Provide the [X, Y] coordinate of the cell's center where the given text is located.  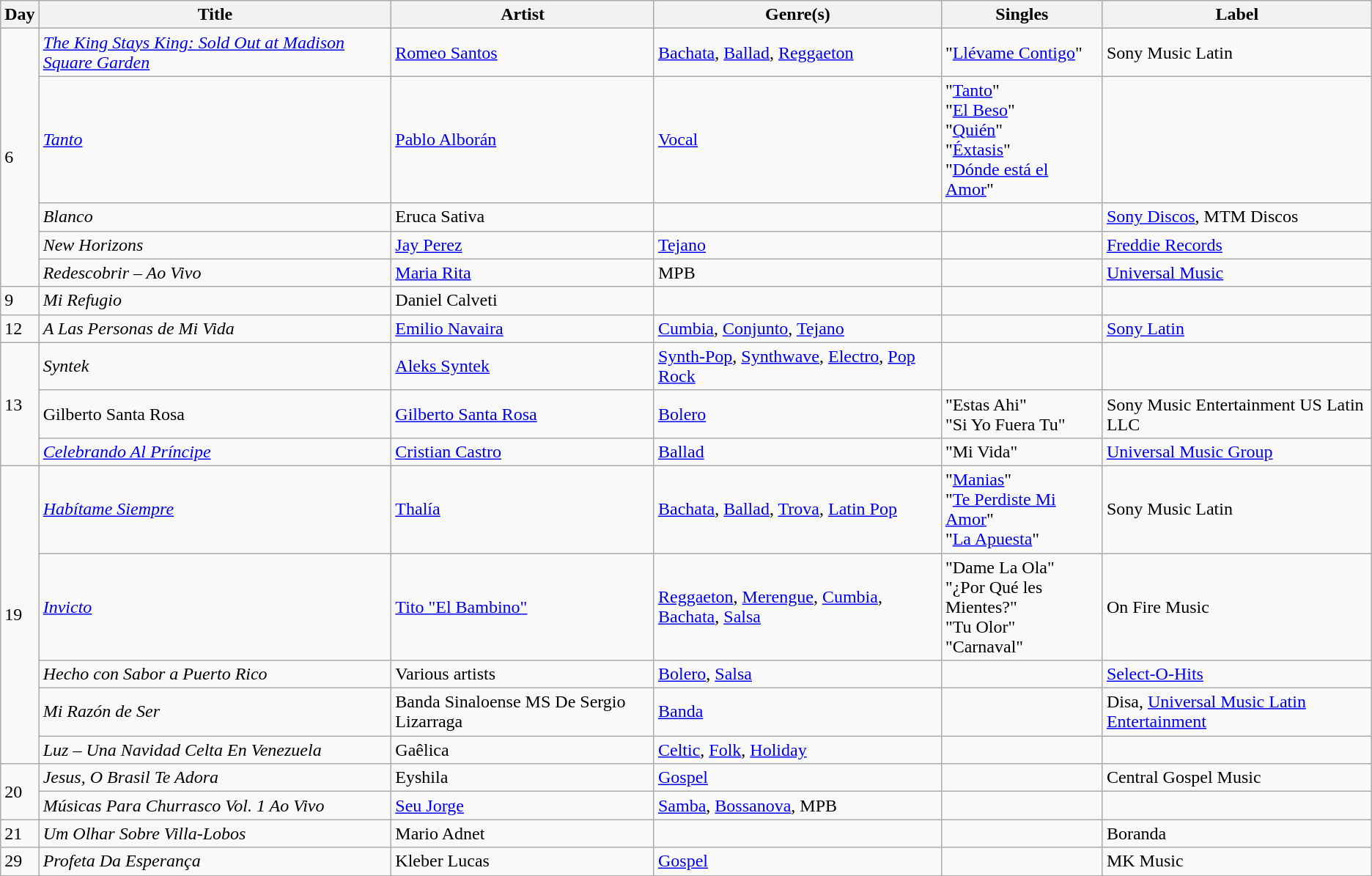
Genre(s) [797, 15]
New Horizons [215, 245]
Freddie Records [1237, 245]
Central Gospel Music [1237, 778]
Artist [523, 15]
Bolero, Salsa [797, 674]
9 [20, 301]
29 [20, 861]
Bachata, Ballad, Trova, Latin Pop [797, 509]
MK Music [1237, 861]
Jesus, O Brasil Te Adora [215, 778]
Title [215, 15]
Singles [1022, 15]
The King Stays King: Sold Out at Madison Square Garden [215, 53]
Tito "El Bambino" [523, 606]
Seu Jorge [523, 806]
Banda [797, 713]
"Estas Ahi""Si Yo Fuera Tu" [1022, 413]
Ballad [797, 452]
"Llévame Contigo" [1022, 53]
Jay Perez [523, 245]
Select-O-Hits [1237, 674]
20 [20, 792]
Cristian Castro [523, 452]
A Las Personas de Mi Vida [215, 328]
6 [20, 158]
Luz – Una Navidad Celta En Venezuela [215, 750]
Bachata, Ballad, Reggaeton [797, 53]
Eyshila [523, 778]
Universal Music [1237, 273]
Profeta Da Esperança [215, 861]
"Dame La Ola""¿Por Qué les Mientes?""Tu Olor""Carnaval" [1022, 606]
"Mi Vida" [1022, 452]
Thalía [523, 509]
Pablo Alborán [523, 139]
Disa, Universal Music Latin Entertainment [1237, 713]
"Manias""Te Perdiste Mi Amor""La Apuesta" [1022, 509]
Boranda [1237, 833]
Syntek [215, 367]
Tejano [797, 245]
Mi Refugio [215, 301]
Day [20, 15]
Vocal [797, 139]
Universal Music Group [1237, 452]
Samba, Bossanova, MPB [797, 806]
Celebrando Al Príncipe [215, 452]
Um Olhar Sobre Villa-Lobos [215, 833]
Sony Music Entertainment US Latin LLC [1237, 413]
Label [1237, 15]
On Fire Music [1237, 606]
21 [20, 833]
Kleber Lucas [523, 861]
13 [20, 404]
19 [20, 614]
Tanto [215, 139]
Músicas Para Churrasco Vol. 1 Ao Vivo [215, 806]
Various artists [523, 674]
Redescobrir – Ao Vivo [215, 273]
"Tanto""El Beso""Quién""Éxtasis""Dónde está el Amor" [1022, 139]
Invicto [215, 606]
MPB [797, 273]
Romeo Santos [523, 53]
Daniel Calveti [523, 301]
Synth-Pop, Synthwave, Electro, Pop Rock [797, 367]
Gaêlica [523, 750]
Habítame Siempre [215, 509]
Sony Discos, MTM Discos [1237, 217]
Mi Razón de Ser [215, 713]
Hecho con Sabor a Puerto Rico [215, 674]
Bolero [797, 413]
Emilio Navaira [523, 328]
Sony Latin [1237, 328]
Maria Rita [523, 273]
Cumbia, Conjunto, Tejano [797, 328]
Celtic, Folk, Holiday [797, 750]
Banda Sinaloense MS De Sergio Lizarraga [523, 713]
12 [20, 328]
Aleks Syntek [523, 367]
Eruca Sativa [523, 217]
Blanco [215, 217]
Reggaeton, Merengue, Cumbia, Bachata, Salsa [797, 606]
Mario Adnet [523, 833]
